Locate the cell with the specified text and output its [X, Y] center coordinate. 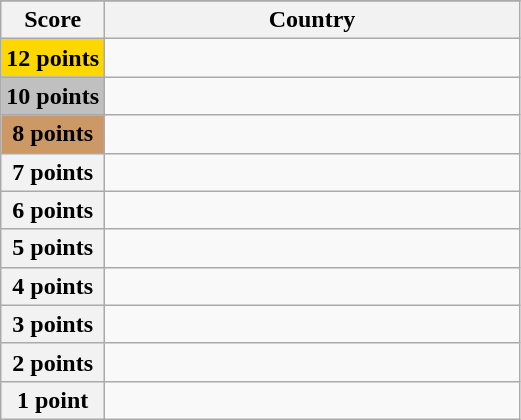
5 points [53, 248]
Score [53, 20]
10 points [53, 96]
8 points [53, 134]
Country [312, 20]
12 points [53, 58]
7 points [53, 172]
1 point [53, 400]
4 points [53, 286]
6 points [53, 210]
2 points [53, 362]
3 points [53, 324]
